Output the (X, Y) coordinate of the center of the cell containing the given text.  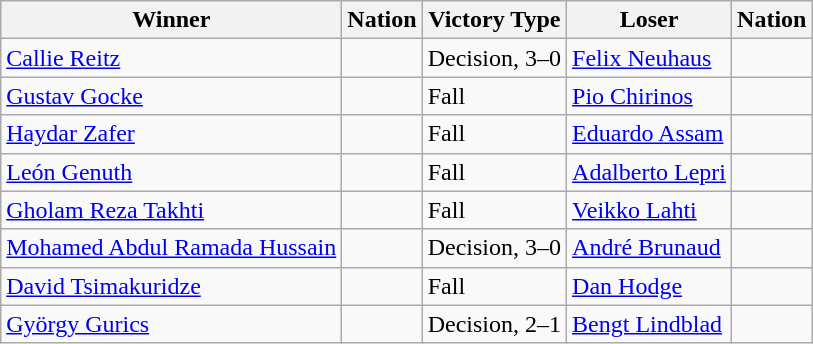
Victory Type (494, 20)
Pio Chirinos (650, 96)
Felix Neuhaus (650, 58)
Bengt Lindblad (650, 324)
Callie Reitz (172, 58)
Haydar Zafer (172, 134)
György Gurics (172, 324)
Mohamed Abdul Ramada Hussain (172, 248)
André Brunaud (650, 248)
Eduardo Assam (650, 134)
Dan Hodge (650, 286)
Adalberto Lepri (650, 172)
León Genuth (172, 172)
David Tsimakuridze (172, 286)
Loser (650, 20)
Veikko Lahti (650, 210)
Gustav Gocke (172, 96)
Decision, 2–1 (494, 324)
Gholam Reza Takhti (172, 210)
Winner (172, 20)
